Output the [X, Y] coordinate of the center of the cell containing the given text.  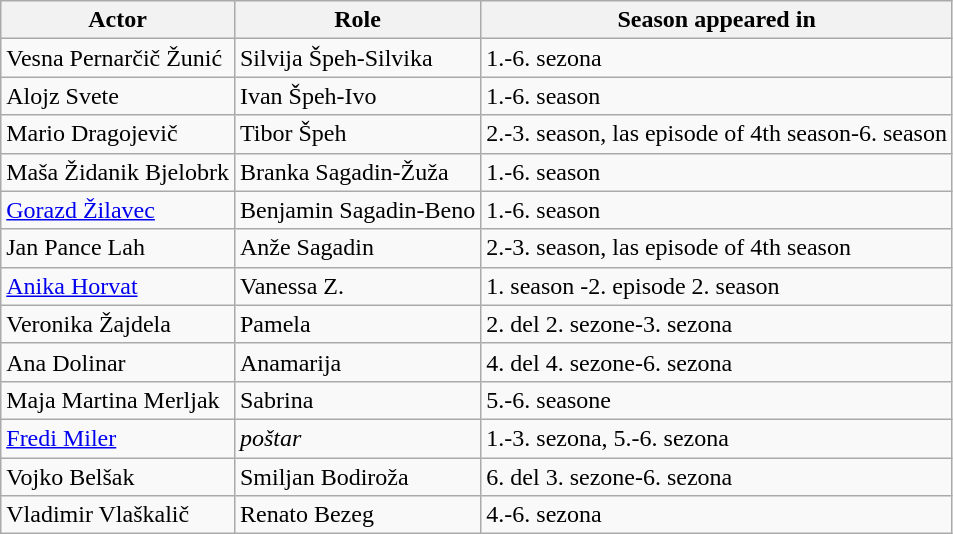
Mario Dragojevič [118, 134]
Role [357, 20]
Vanessa Z. [357, 286]
5.-6. seasone [717, 400]
Vesna Pernarčič Žunić [118, 58]
Gorazd Žilavec [118, 210]
Tibor Špeh [357, 134]
Renato Bezeg [357, 515]
1.-6. sezona [717, 58]
6. del 3. sezone-6. sezona [717, 477]
Silvija Špeh-Silvika [357, 58]
Branka Sagadin-Žuža [357, 172]
Vojko Belšak [118, 477]
4.-6. sezona [717, 515]
1. season -2. episode 2. season [717, 286]
Actor [118, 20]
1.-3. sezona, 5.-6. sezona [717, 438]
Vladimir Vlaškalič [118, 515]
Sabrina [357, 400]
4. del 4. sezone-6. sezona [717, 362]
Anika Horvat [118, 286]
Benjamin Sagadin-Beno [357, 210]
Anamarija [357, 362]
Ana Dolinar [118, 362]
Fredi Miler [118, 438]
Smiljan Bodiroža [357, 477]
Maša Židanik Bjelobrk [118, 172]
2.-3. season, las episode of 4th season [717, 248]
2.-3. season, las episode of 4th season-6. season [717, 134]
Anže Sagadin [357, 248]
Veronika Žajdela [118, 324]
Season appeared in [717, 20]
Jan Pance Lah [118, 248]
poštar [357, 438]
Ivan Špeh-Ivo [357, 96]
Pamela [357, 324]
Alojz Svete [118, 96]
Maja Martina Merljak [118, 400]
2. del 2. sezone-3. sezona [717, 324]
